Pinpoint the cell where the given text exists, returning its (x, y) midpoint coordinate. 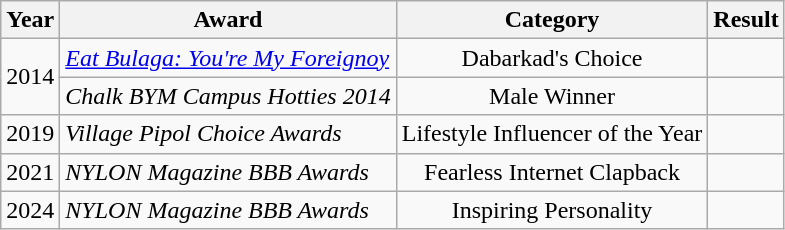
Category (552, 20)
Eat Bulaga: You're My Foreignoy (228, 58)
2014 (30, 77)
Year (30, 20)
Village Pipol Choice Awards (228, 134)
2021 (30, 172)
Dabarkad's Choice (552, 58)
Award (228, 20)
Chalk BYM Campus Hotties 2014 (228, 96)
Fearless Internet Clapback (552, 172)
2019 (30, 134)
Result (746, 20)
Inspiring Personality (552, 210)
Male Winner (552, 96)
Lifestyle Influencer of the Year (552, 134)
2024 (30, 210)
